Capture the cell that displays the provided text and extract its (x, y) central coordinate. 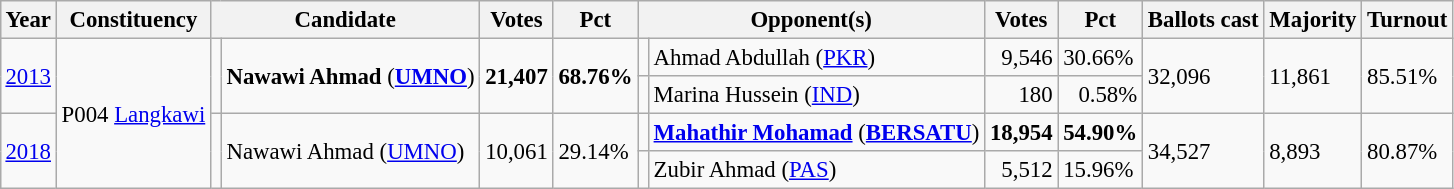
2013 (28, 76)
15.96% (1100, 170)
10,061 (516, 152)
29.14% (596, 152)
5,512 (1022, 170)
Ballots cast (1204, 20)
21,407 (516, 76)
Zubir Ahmad (PAS) (816, 170)
85.51% (1408, 76)
54.90% (1100, 133)
80.87% (1408, 152)
2018 (28, 152)
0.58% (1100, 95)
Opponent(s) (812, 20)
Ahmad Abdullah (PKR) (816, 57)
30.66% (1100, 57)
Mahathir Mohamad (BERSATU) (816, 133)
Majority (1313, 20)
Year (28, 20)
8,893 (1313, 152)
Constituency (133, 20)
18,954 (1022, 133)
34,527 (1204, 152)
Candidate (346, 20)
P004 Langkawi (133, 113)
Marina Hussein (IND) (816, 95)
68.76% (596, 76)
Turnout (1408, 20)
180 (1022, 95)
32,096 (1204, 76)
11,861 (1313, 76)
9,546 (1022, 57)
